Pinpoint the cell where the given text exists, returning its [x, y] midpoint coordinate. 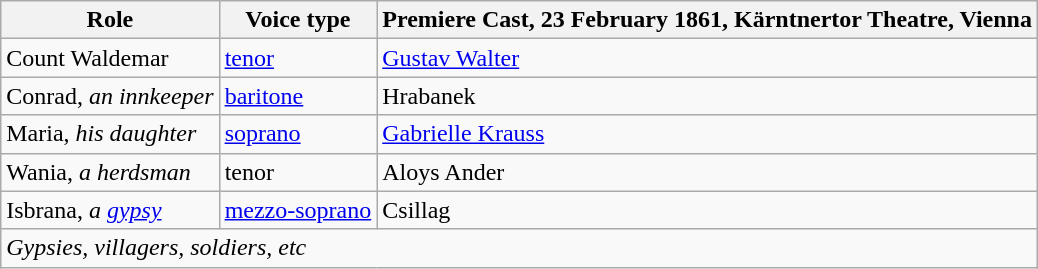
Gustav Walter [708, 58]
Premiere Cast, 23 February 1861, Kärntnertor Theatre, Vienna [708, 20]
Wania, a herdsman [110, 172]
Role [110, 20]
Gabrielle Krauss [708, 134]
Conrad, an innkeeper [110, 96]
Count Waldemar [110, 58]
soprano [298, 134]
baritone [298, 96]
mezzo-soprano [298, 210]
Voice type [298, 20]
Gypsies, villagers, soldiers, etc [520, 248]
Hrabanek [708, 96]
Csillag [708, 210]
Isbrana, a gypsy [110, 210]
Maria, his daughter [110, 134]
Aloys Ander [708, 172]
